Locate the cell with the specified text and output its (X, Y) center coordinate. 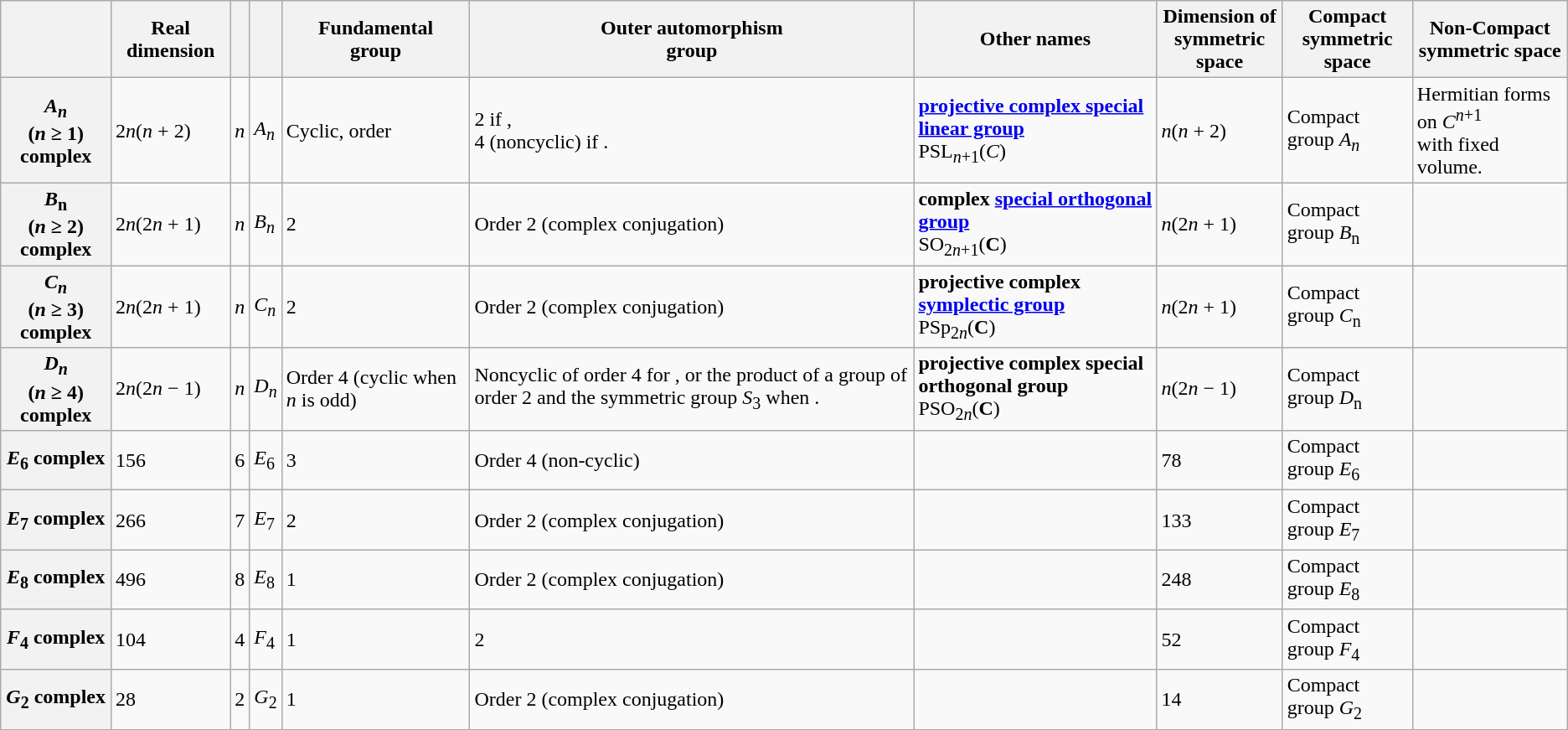
Compact group Cn (1347, 307)
Order 4 (non-cyclic) (692, 459)
Fundamentalgroup (375, 39)
E6 complex (56, 459)
G2 (266, 699)
complex special orthogonal groupSO2n+1(C) (1035, 224)
Dimension ofsymmetric space (1220, 39)
E6 (266, 459)
Cn(n ≥ 3) complex (56, 307)
Dn (266, 389)
248 (1220, 580)
Compact group Bn (1347, 224)
Hermitian forms on Cn+1with fixed volume. (1489, 131)
14 (1220, 699)
F4 (266, 639)
Real dimension (171, 39)
Compact group An (1347, 131)
133 (1220, 520)
An (266, 131)
Dn(n ≥ 4) complex (56, 389)
Compact group E6 (1347, 459)
Cyclic, order (375, 131)
8 (240, 580)
E7 complex (56, 520)
Compact group E8 (1347, 580)
3 (375, 459)
Outer auto­morphismgroup (692, 39)
projective complex special orthogonal groupPSO2n(C) (1035, 389)
Non-Compactsymmetric space (1489, 39)
Compactsymmetric space (1347, 39)
7 (240, 520)
projective complex symplectic groupPSp2n(C) (1035, 307)
156 (171, 459)
Cn (266, 307)
E7 (266, 520)
Other names (1035, 39)
52 (1220, 639)
Noncyclic of order 4 for , or the product of a group of order 2 and the symmetric group S3 when . (692, 389)
Bn (266, 224)
266 (171, 520)
projective complex special linear groupPSLn+1(C) (1035, 131)
E8 (266, 580)
n(n + 2) (1220, 131)
G2 complex (56, 699)
2 if ,4 (noncyclic) if . (692, 131)
Compact group G2 (1347, 699)
78 (1220, 459)
496 (171, 580)
Order 4 (cyclic when n is odd) (375, 389)
E8 complex (56, 580)
n(2n − 1) (1220, 389)
104 (171, 639)
6 (240, 459)
Bn(n ≥ 2) complex (56, 224)
2n(2n − 1) (171, 389)
Compact group Dn (1347, 389)
An(n ≥ 1) complex (56, 131)
F4 complex (56, 639)
2n(n + 2) (171, 131)
Compact group F4 (1347, 639)
4 (240, 639)
Compact group E7 (1347, 520)
28 (171, 699)
